Locate the cell with the specified text and output its [x, y] center coordinate. 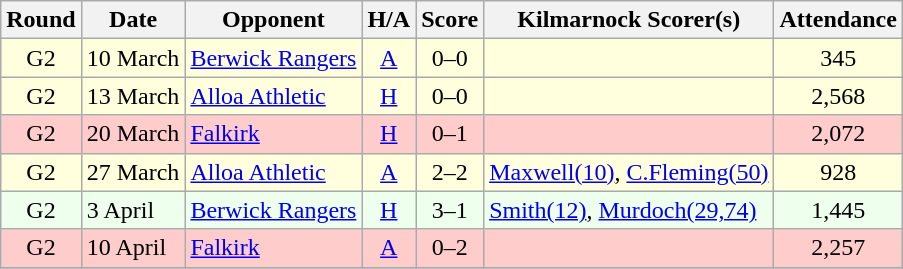
1,445 [838, 210]
2,568 [838, 96]
Round [41, 20]
10 April [133, 248]
2,072 [838, 134]
20 March [133, 134]
27 March [133, 172]
0–1 [450, 134]
2,257 [838, 248]
0–2 [450, 248]
Date [133, 20]
13 March [133, 96]
Smith(12), Murdoch(29,74) [629, 210]
H/A [389, 20]
Opponent [274, 20]
345 [838, 58]
Kilmarnock Scorer(s) [629, 20]
10 March [133, 58]
Score [450, 20]
Attendance [838, 20]
3–1 [450, 210]
928 [838, 172]
2–2 [450, 172]
3 April [133, 210]
Maxwell(10), C.Fleming(50) [629, 172]
